Identify which cell holds the provided text, then report its [X, Y] central coordinate. 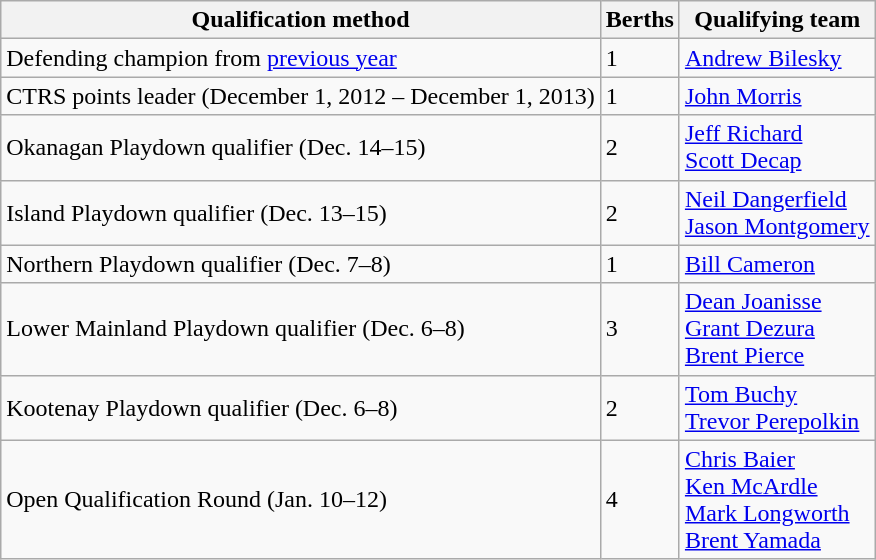
Island Playdown qualifier (Dec. 13–15) [301, 212]
Dean Joanisse Grant Dezura Brent Pierce [777, 329]
Chris Baier Ken McArdle Mark Longworth Brent Yamada [777, 500]
Lower Mainland Playdown qualifier (Dec. 6–8) [301, 329]
Bill Cameron [777, 264]
Andrew Bilesky [777, 58]
4 [640, 500]
Northern Playdown qualifier (Dec. 7–8) [301, 264]
Okanagan Playdown qualifier (Dec. 14–15) [301, 148]
Berths [640, 20]
CTRS points leader (December 1, 2012 – December 1, 2013) [301, 96]
John Morris [777, 96]
Defending champion from previous year [301, 58]
3 [640, 329]
Open Qualification Round (Jan. 10–12) [301, 500]
Jeff Richard Scott Decap [777, 148]
Tom Buchy Trevor Perepolkin [777, 408]
Qualifying team [777, 20]
Neil Dangerfield Jason Montgomery [777, 212]
Kootenay Playdown qualifier (Dec. 6–8) [301, 408]
Qualification method [301, 20]
